Return the (x, y) coordinate for the center point of the cell that contains the specified text.  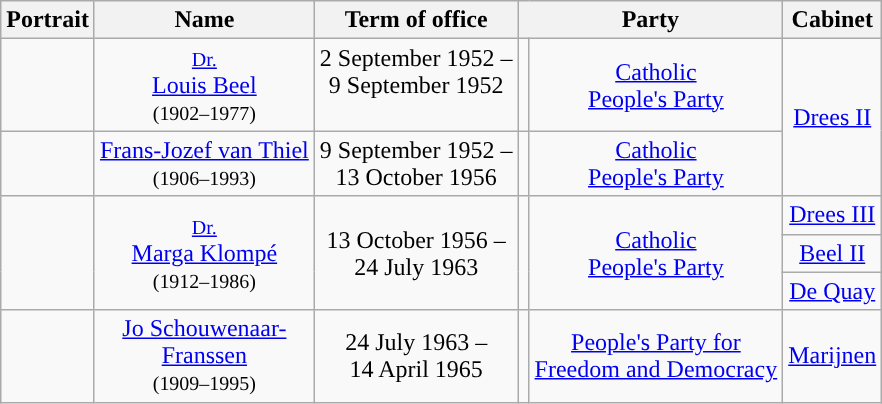
Dr. Marga Klompé (1912–1986) (204, 253)
Term of office (416, 20)
2 September 1952 – 9 September 1952 (416, 85)
People's Party for Freedom and Democracy (656, 356)
Beel II (832, 253)
Dr. Louis Beel (1902–1977) (204, 85)
Drees II (832, 118)
Marijnen (832, 356)
9 September 1952 – 13 October 1956 (416, 164)
Portrait (48, 20)
13 October 1956 – 24 July 1963 (416, 253)
Name (204, 20)
24 July 1963 – 14 April 1965 (416, 356)
Frans-Jozef van Thiel (1906–1993) (204, 164)
Party (650, 20)
Cabinet (832, 20)
Drees III (832, 215)
Jo Schouwenaar-Franssen (1909–1995) (204, 356)
De Quay (832, 291)
